Provide the [X, Y] coordinate of the cell's center where the given text is located.  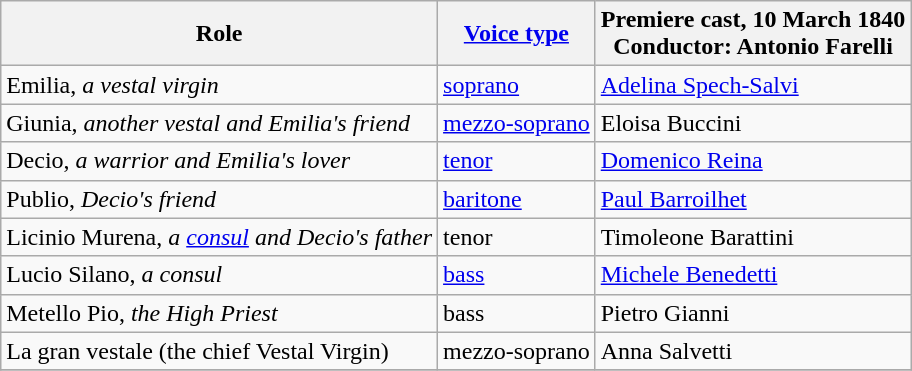
Paul Barroilhet [753, 199]
Michele Benedetti [753, 275]
Publio, Decio's friend [220, 199]
Giunia, another vestal and Emilia's friend [220, 123]
Anna Salvetti [753, 351]
Role [220, 34]
Lucio Silano, a consul [220, 275]
Timoleone Barattini [753, 237]
Voice type [517, 34]
Decio, a warrior and Emilia's lover [220, 161]
Licinio Murena, a consul and Decio's father [220, 237]
Premiere cast, 10 March 1840Conductor: Antonio Farelli [753, 34]
Metello Pio, the High Priest [220, 313]
baritone [517, 199]
soprano [517, 85]
Pietro Gianni [753, 313]
Emilia, a vestal virgin [220, 85]
Adelina Spech-Salvi [753, 85]
La gran vestale (the chief Vestal Virgin) [220, 351]
Eloisa Buccini [753, 123]
Domenico Reina [753, 161]
